Capture the cell that displays the provided text and extract its (X, Y) central coordinate. 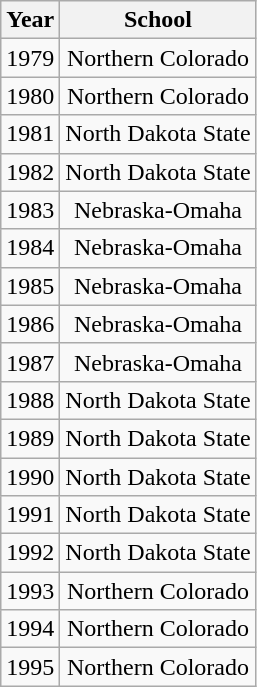
1982 (30, 172)
1984 (30, 248)
1981 (30, 134)
1987 (30, 362)
1989 (30, 438)
1991 (30, 515)
1986 (30, 324)
1980 (30, 96)
1994 (30, 629)
1990 (30, 477)
1992 (30, 553)
1993 (30, 591)
1983 (30, 210)
Year (30, 20)
1985 (30, 286)
1988 (30, 400)
1995 (30, 667)
1979 (30, 58)
School (158, 20)
